Determine the (x, y) coordinate at the center of the cell enclosing the given text.  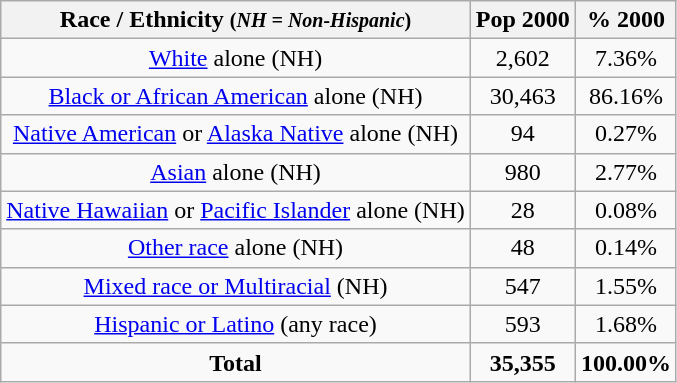
35,355 (522, 362)
7.36% (626, 58)
Native American or Alaska Native alone (NH) (236, 134)
547 (522, 286)
Race / Ethnicity (NH = Non-Hispanic) (236, 20)
0.14% (626, 248)
86.16% (626, 96)
0.08% (626, 210)
30,463 (522, 96)
Native Hawaiian or Pacific Islander alone (NH) (236, 210)
Total (236, 362)
100.00% (626, 362)
1.68% (626, 324)
980 (522, 172)
Black or African American alone (NH) (236, 96)
Asian alone (NH) (236, 172)
Mixed race or Multiracial (NH) (236, 286)
2.77% (626, 172)
1.55% (626, 286)
2,602 (522, 58)
0.27% (626, 134)
28 (522, 210)
Hispanic or Latino (any race) (236, 324)
Pop 2000 (522, 20)
48 (522, 248)
White alone (NH) (236, 58)
94 (522, 134)
593 (522, 324)
Other race alone (NH) (236, 248)
% 2000 (626, 20)
